Identify which cell holds the provided text, then report its [x, y] central coordinate. 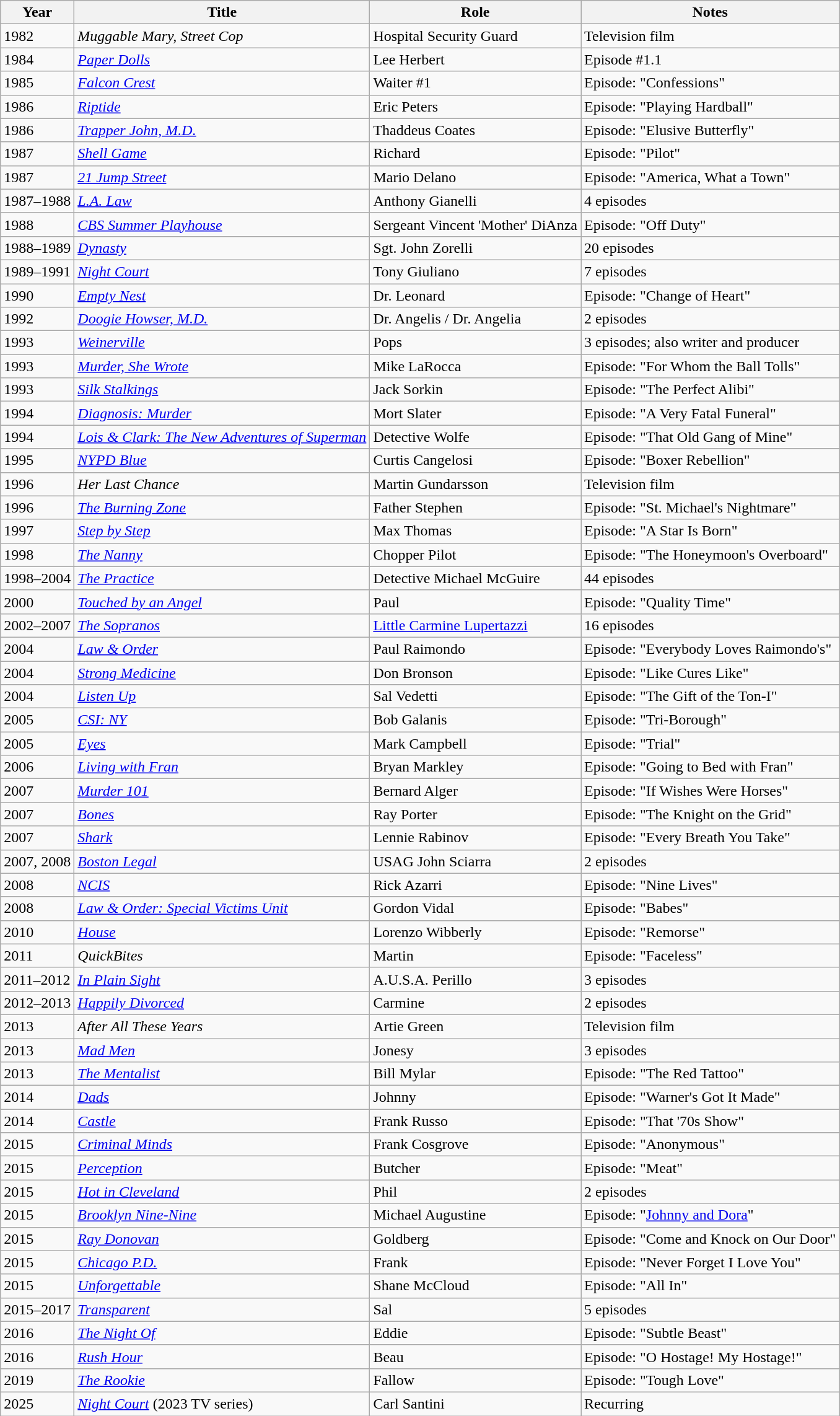
Episode: "Johnny and Dora" [710, 1215]
2006 [37, 767]
Lennie Rabinov [476, 838]
Episode: "Elusive Butterfly" [710, 130]
Lee Herbert [476, 59]
Episode: "For Whom the Ball Tolls" [710, 366]
2015–2017 [37, 1309]
Chicago P.D. [222, 1262]
Richard [476, 154]
Episode: "The Knight on the Grid" [710, 814]
Little Carmine Lupertazzi [476, 625]
Lorenzo Wibberly [476, 932]
Living with Fran [222, 767]
QuickBites [222, 956]
Thaddeus Coates [476, 130]
Episode: "Subtle Beast" [710, 1333]
Episode: "Off Duty" [710, 224]
2025 [37, 1404]
Title [222, 12]
Frank [476, 1262]
Episode: "O Hostage! My Hostage!" [710, 1357]
Transparent [222, 1309]
Episode: "The Gift of the Ton-I" [710, 697]
Episode: "Never Forget I Love You" [710, 1262]
House [222, 932]
Mark Campbell [476, 744]
Carl Santini [476, 1404]
The Practice [222, 578]
Episode: "Faceless" [710, 956]
Weinerville [222, 343]
Silk Stalkings [222, 390]
Father Stephen [476, 508]
Episode: "St. Michael's Nightmare" [710, 508]
Phil [476, 1192]
2012–2013 [37, 1003]
Shell Game [222, 154]
Ray Donovan [222, 1239]
Episode: "Anonymous" [710, 1145]
1984 [37, 59]
Episode: "Boxer Rebellion" [710, 460]
Butcher [476, 1168]
Episode: "That Old Gang of Mine" [710, 437]
Riptide [222, 107]
Episode: "Every Breath You Take" [710, 838]
Hospital Security Guard [476, 36]
5 episodes [710, 1309]
The Mentalist [222, 1074]
Episode: "Warner's Got It Made" [710, 1097]
Episode: "Babes" [710, 908]
7 episodes [710, 271]
Martin [476, 956]
Gordon Vidal [476, 908]
Perception [222, 1168]
44 episodes [710, 578]
Episode: "Come and Knock on Our Door" [710, 1239]
Episode: "Everybody Loves Raimondo's" [710, 649]
4 episodes [710, 201]
A.U.S.A. Perillo [476, 979]
Episode: "If Wishes Were Horses" [710, 791]
1982 [37, 36]
Johnny [476, 1097]
The Nanny [222, 555]
Beau [476, 1357]
USAG John Sciarra [476, 861]
Jonesy [476, 1050]
Dynasty [222, 248]
L.A. Law [222, 201]
1988 [37, 224]
Curtis Cangelosi [476, 460]
Recurring [710, 1404]
The Night Of [222, 1333]
Artie Green [476, 1026]
Episode: "That '70s Show" [710, 1121]
16 episodes [710, 625]
Trapper John, M.D. [222, 130]
Episode: "The Perfect Alibi" [710, 390]
Notes [710, 12]
Episode: "Meat" [710, 1168]
Unforgettable [222, 1286]
1995 [37, 460]
1990 [37, 296]
Detective Michael McGuire [476, 578]
Episode: "The Honeymoon's Overboard" [710, 555]
1988–1989 [37, 248]
Episode: "A Very Fatal Funeral" [710, 413]
Bill Mylar [476, 1074]
Goldberg [476, 1239]
Episode: "Trial" [710, 744]
Falcon Crest [222, 83]
Mad Men [222, 1050]
1998–2004 [37, 578]
Paul [476, 602]
Episode: "America, What a Town" [710, 177]
Max Thomas [476, 531]
Sergeant Vincent 'Mother' DiAnza [476, 224]
Rush Hour [222, 1357]
Night Court [222, 271]
Criminal Minds [222, 1145]
2019 [37, 1380]
Episode: "Tri-Borough" [710, 720]
Muggable Mary, Street Cop [222, 36]
CSI: NY [222, 720]
Eddie [476, 1333]
Mario Delano [476, 177]
Diagnosis: Murder [222, 413]
NYPD Blue [222, 460]
Episode #1.1 [710, 59]
2011–2012 [37, 979]
21 Jump Street [222, 177]
3 episodes; also writer and producer [710, 343]
Episode: "Remorse" [710, 932]
Episode: "All In" [710, 1286]
Paul Raimondo [476, 649]
Step by Step [222, 531]
Episode: "Quality Time" [710, 602]
Bob Galanis [476, 720]
Frank Cosgrove [476, 1145]
20 episodes [710, 248]
Episode: "Playing Hardball" [710, 107]
The Burning Zone [222, 508]
Role [476, 12]
Chopper Pilot [476, 555]
Lois & Clark: The New Adventures of Superman [222, 437]
Murder, She Wrote [222, 366]
1985 [37, 83]
1997 [37, 531]
Martin Gundarsson [476, 484]
Night Court (2023 TV series) [222, 1404]
Detective Wolfe [476, 437]
Tony Giuliano [476, 271]
Listen Up [222, 697]
2002–2007 [37, 625]
1992 [37, 319]
Paper Dolls [222, 59]
Mort Slater [476, 413]
Episode: "Tough Love" [710, 1380]
1998 [37, 555]
Bones [222, 814]
Episode: "Confessions" [710, 83]
Don Bronson [476, 672]
Doogie Howser, M.D. [222, 319]
Bryan Markley [476, 767]
The Sopranos [222, 625]
Episode: "Pilot" [710, 154]
Episode: "Change of Heart" [710, 296]
2000 [37, 602]
Episode: "Like Cures Like" [710, 672]
Fallow [476, 1380]
Castle [222, 1121]
Dads [222, 1097]
Sal Vedetti [476, 697]
Sgt. John Zorelli [476, 248]
1987–1988 [37, 201]
After All These Years [222, 1026]
Eric Peters [476, 107]
Ray Porter [476, 814]
Eyes [222, 744]
Michael Augustine [476, 1215]
Episode: "The Red Tattoo" [710, 1074]
Hot in Cleveland [222, 1192]
Boston Legal [222, 861]
Pops [476, 343]
Carmine [476, 1003]
Strong Medicine [222, 672]
2011 [37, 956]
1989–1991 [37, 271]
Dr. Leonard [476, 296]
Empty Nest [222, 296]
In Plain Sight [222, 979]
Law & Order: Special Victims Unit [222, 908]
Her Last Chance [222, 484]
Happily Divorced [222, 1003]
Frank Russo [476, 1121]
Law & Order [222, 649]
NCIS [222, 885]
Rick Azarri [476, 885]
Bernard Alger [476, 791]
Jack Sorkin [476, 390]
2007, 2008 [37, 861]
Mike LaRocca [476, 366]
Episode: "Going to Bed with Fran" [710, 767]
Shane McCloud [476, 1286]
Episode: "A Star Is Born" [710, 531]
2010 [37, 932]
Waiter #1 [476, 83]
Anthony Gianelli [476, 201]
CBS Summer Playhouse [222, 224]
The Rookie [222, 1380]
Shark [222, 838]
Episode: "Nine Lives" [710, 885]
Murder 101 [222, 791]
Sal [476, 1309]
Touched by an Angel [222, 602]
Dr. Angelis / Dr. Angelia [476, 319]
Brooklyn Nine-Nine [222, 1215]
Year [37, 12]
